Provide the (X, Y) coordinate of the cell's center where the given text is located.  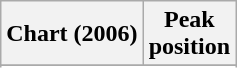
Peakposition (189, 34)
Chart (2006) (72, 34)
